For the text-containing cell, return its midpoint in [x, y] coordinate format. 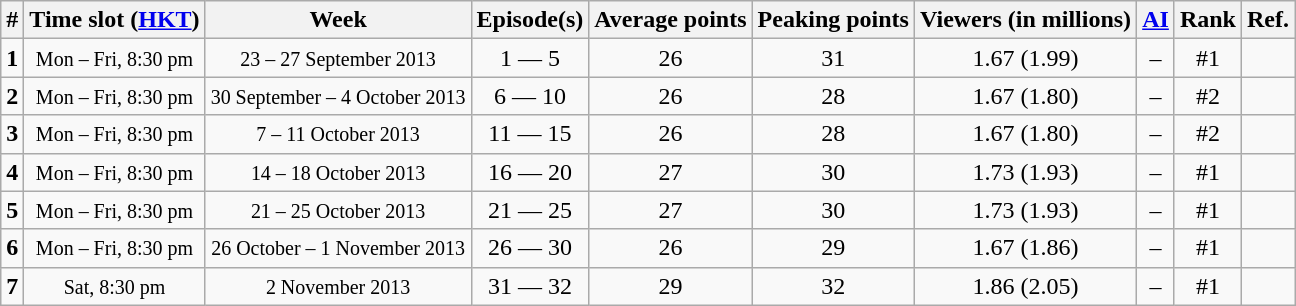
11 — 15 [530, 134]
1 — 5 [530, 58]
Rank [1208, 20]
26 October – 1 November 2013 [338, 248]
14 – 18 October 2013 [338, 172]
32 [833, 286]
2 November 2013 [338, 286]
Episode(s) [530, 20]
6 — 10 [530, 96]
26 — 30 [530, 248]
6 [12, 248]
21 – 25 October 2013 [338, 210]
7 – 11 October 2013 [338, 134]
Sat, 8:30 pm [114, 286]
Week [338, 20]
# [12, 20]
23 – 27 September 2013 [338, 58]
AI [1156, 20]
16 — 20 [530, 172]
30 September – 4 October 2013 [338, 96]
7 [12, 286]
5 [12, 210]
31 [833, 58]
21 — 25 [530, 210]
1.86 (2.05) [1025, 286]
3 [12, 134]
4 [12, 172]
Time slot (HKT) [114, 20]
1.67 (1.99) [1025, 58]
1.67 (1.86) [1025, 248]
Ref. [1268, 20]
Average points [670, 20]
Viewers (in millions) [1025, 20]
31 — 32 [530, 286]
2 [12, 96]
1 [12, 58]
Peaking points [833, 20]
